From the cell containing the given text, extract its center point as (X, Y) coordinate. 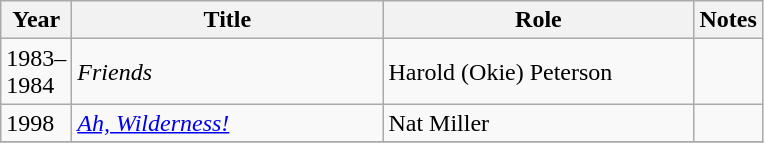
1983–1984 (36, 72)
Nat Miller (538, 123)
Harold (Okie) Peterson (538, 72)
Notes (728, 20)
Title (228, 20)
Friends (228, 72)
1998 (36, 123)
Year (36, 20)
Role (538, 20)
Ah, Wilderness! (228, 123)
